Provide the (X, Y) coordinate of the cell's center where the given text is located.  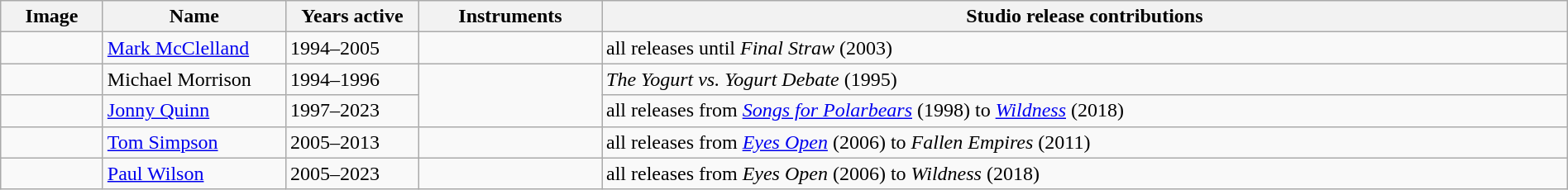
1997–2023 (352, 111)
all releases from Eyes Open (2006) to Wildness (2018) (1085, 173)
Name (194, 17)
all releases from Eyes Open (2006) to Fallen Empires (2011) (1085, 142)
Michael Morrison (194, 79)
Studio release contributions (1085, 17)
all releases from Songs for Polarbears (1998) to Wildness (2018) (1085, 111)
Mark McClelland (194, 48)
Jonny Quinn (194, 111)
The Yogurt vs. Yogurt Debate (1995) (1085, 79)
Instruments (509, 17)
Paul Wilson (194, 173)
1994–1996 (352, 79)
Years active (352, 17)
2005–2013 (352, 142)
Image (52, 17)
2005–2023 (352, 173)
Tom Simpson (194, 142)
1994–2005 (352, 48)
all releases until Final Straw (2003) (1085, 48)
